From the cell containing the given text, extract its center point as (x, y) coordinate. 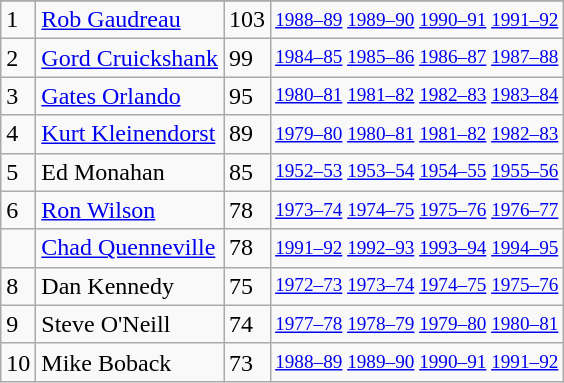
73 (248, 362)
4 (18, 134)
Dan Kennedy (130, 286)
3 (18, 96)
9 (18, 324)
95 (248, 96)
89 (248, 134)
1972–73 1973–74 1974–75 1975–76 (417, 286)
99 (248, 58)
85 (248, 172)
1979–80 1980–81 1981–82 1982–83 (417, 134)
8 (18, 286)
Rob Gaudreau (130, 20)
Chad Quenneville (130, 248)
5 (18, 172)
1952–53 1953–54 1954–55 1955–56 (417, 172)
6 (18, 210)
1 (18, 20)
1980–81 1981–82 1982–83 1983–84 (417, 96)
Ed Monahan (130, 172)
10 (18, 362)
Kurt Kleinendorst (130, 134)
Mike Boback (130, 362)
1977–78 1978–79 1979–80 1980–81 (417, 324)
103 (248, 20)
75 (248, 286)
74 (248, 324)
Ron Wilson (130, 210)
Steve O'Neill (130, 324)
2 (18, 58)
Gord Cruickshank (130, 58)
Gates Orlando (130, 96)
1984–85 1985–86 1986–87 1987–88 (417, 58)
1991–92 1992–93 1993–94 1994–95 (417, 248)
1973–74 1974–75 1975–76 1976–77 (417, 210)
